Pinpoint the cell where the given text exists, returning its (x, y) midpoint coordinate. 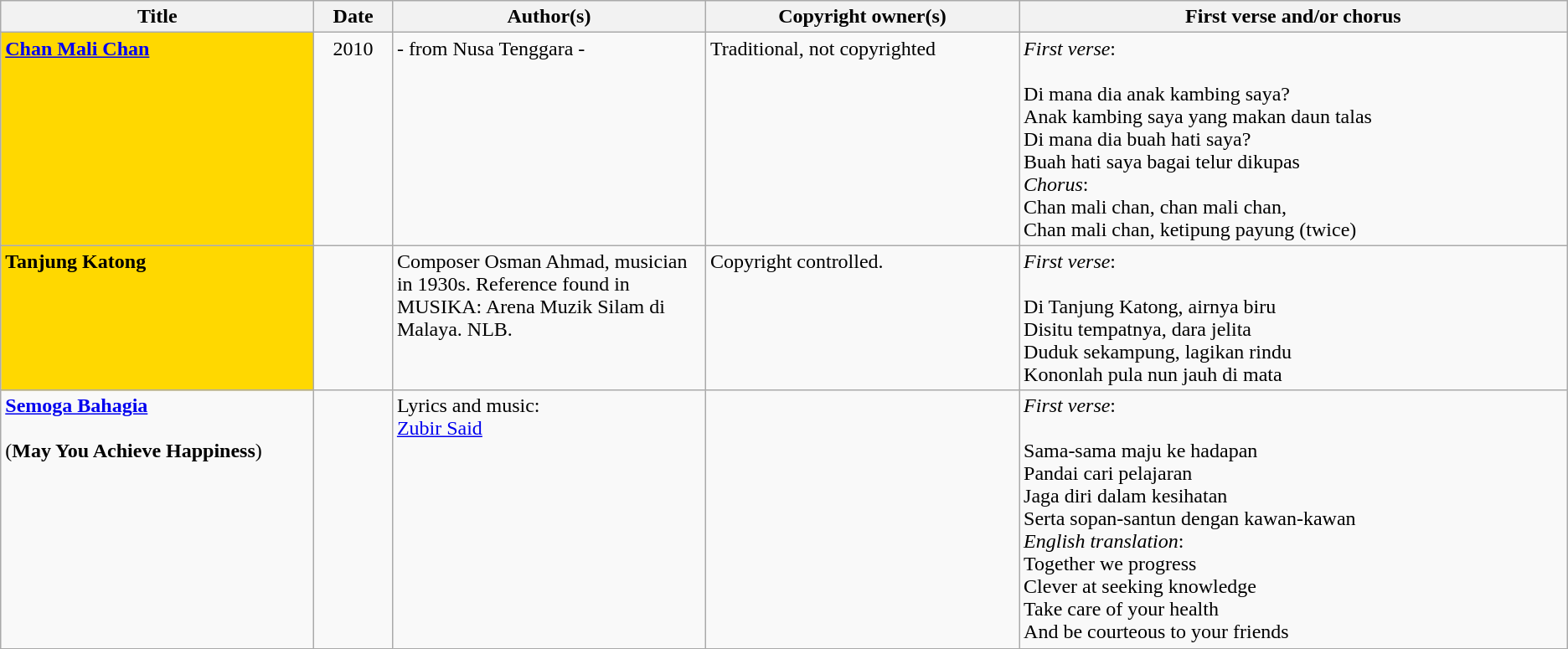
Tanjung Katong (157, 318)
Copyright controlled. (862, 318)
Traditional, not copyrighted (862, 139)
First verse:Di Tanjung Katong, airnya biru Disitu tempatnya, dara jelita Duduk sekampung, lagikan rindu Kononlah pula nun jauh di mata (1293, 318)
- from Nusa Tenggara - (549, 139)
Composer Osman Ahmad, musician in 1930s. Reference found in MUSIKA: Arena Muzik Silam di Malaya. NLB. (549, 318)
Date (353, 17)
Lyrics and music:Zubir Said (549, 519)
Author(s) (549, 17)
Semoga Bahagia(May You Achieve Happiness) (157, 519)
Chan Mali Chan (157, 139)
First verse and/or chorus (1293, 17)
2010 (353, 139)
Title (157, 17)
Copyright owner(s) (862, 17)
